Detect which cell encompasses the target text, then output its (x, y) center coordinate. 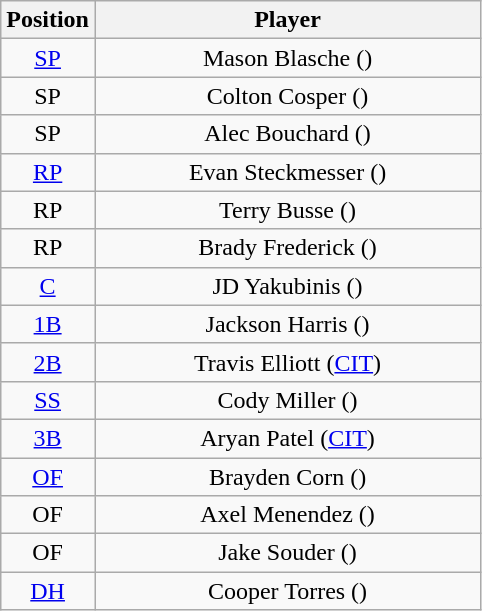
3B (48, 438)
DH (48, 591)
JD Yakubinis () (287, 286)
Cooper Torres () (287, 591)
Alec Bouchard () (287, 134)
Brayden Corn () (287, 477)
2B (48, 362)
Terry Busse () (287, 210)
Jackson Harris () (287, 324)
Jake Souder () (287, 553)
Brady Frederick () (287, 248)
Player (287, 20)
Axel Menendez () (287, 515)
Position (48, 20)
SS (48, 400)
Evan Steckmesser () (287, 172)
Cody Miller () (287, 400)
1B (48, 324)
Aryan Patel (CIT) (287, 438)
Mason Blasche () (287, 58)
C (48, 286)
Colton Cosper () (287, 96)
Travis Elliott (CIT) (287, 362)
